Return the (X, Y) coordinate for the center point of the cell that contains the specified text.  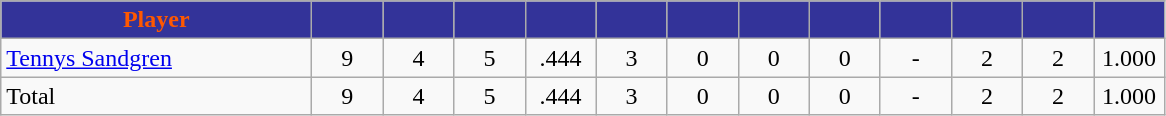
Tennys Sandgren (156, 58)
Player (156, 20)
Total (156, 96)
